Locate the cell with the specified text and output its [X, Y] center coordinate. 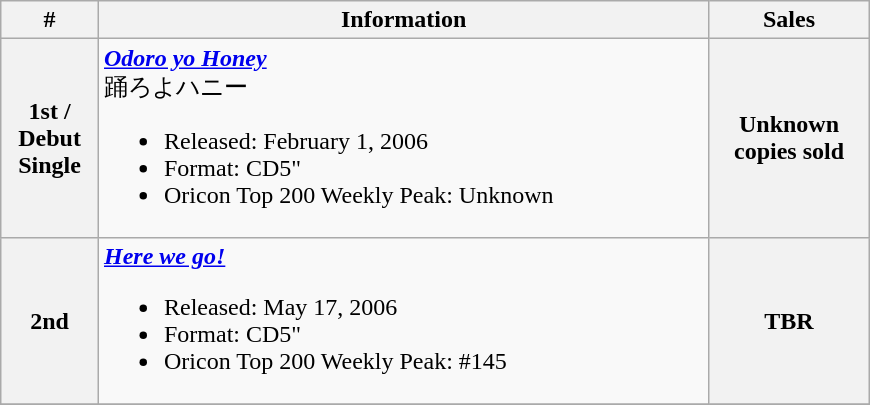
Sales [789, 20]
Odoro yo Honey踊ろよハニーReleased: February 1, 2006Format: CD5"Oricon Top 200 Weekly Peak: Unknown [403, 138]
# [50, 20]
Here we go!Released: May 17, 2006Format: CD5"Oricon Top 200 Weekly Peak: #145 [403, 320]
2nd [50, 320]
Unknowncopies sold [789, 138]
Information [403, 20]
TBR [789, 320]
1st /DebutSingle [50, 138]
